For the text-containing cell, return its midpoint in (X, Y) coordinate format. 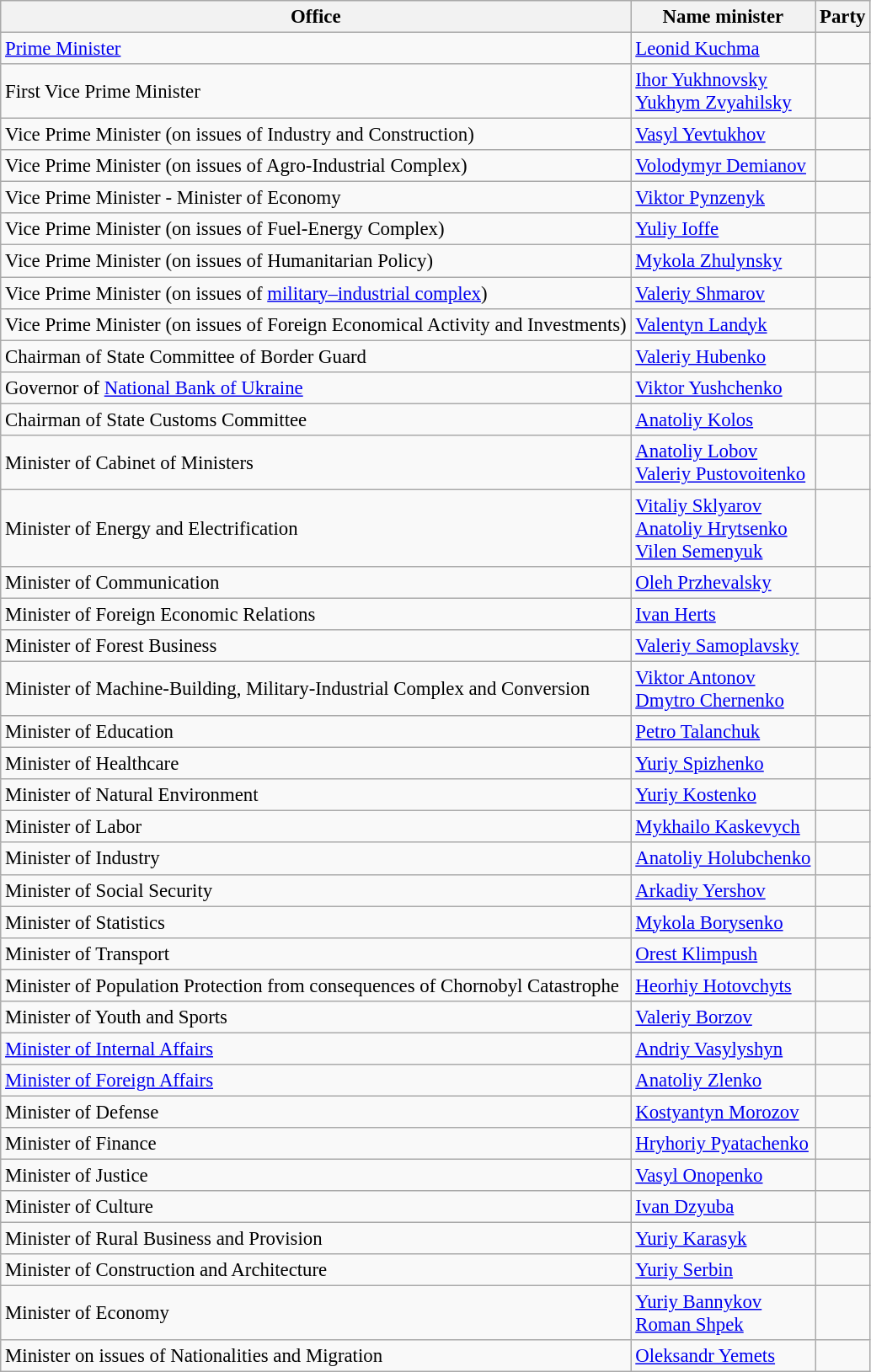
Yuriy Serbin (723, 1270)
Minister of Communication (316, 583)
Minister of Economy (316, 1314)
Vasyl Yevtukhov (723, 135)
Viktor AntonovDmytro Chernenko (723, 689)
Minister of Education (316, 732)
Minister of Construction and Architecture (316, 1270)
Minister of Youth and Sports (316, 1017)
Governor of National Bank of Ukraine (316, 387)
Vasyl Onopenko (723, 1176)
Minister of Internal Affairs (316, 1049)
Anatoliy Zlenko (723, 1081)
Viktor Pynzenyk (723, 198)
Minister of Culture (316, 1207)
Valeriy Hubenko (723, 356)
Chairman of State Committee of Border Guard (316, 356)
Ivan Herts (723, 614)
Vice Prime Minister - Minister of Economy (316, 198)
First Vice Prime Minister (316, 91)
Vice Prime Minister (on issues of Industry and Construction) (316, 135)
Minister of Healthcare (316, 764)
Vice Prime Minister (on issues of Agro-Industrial Complex) (316, 166)
Minister of Machine-Building, Military-Industrial Complex and Conversion (316, 689)
Minister of Finance (316, 1144)
Minister of Transport (316, 953)
Minister of Foreign Economic Relations (316, 614)
Prime Minister (316, 49)
Minister of Cabinet of Ministers (316, 463)
Minister of Population Protection from consequences of Chornobyl Catastrophe (316, 985)
Minister of Labor (316, 827)
Petro Talanchuk (723, 732)
Yuriy Kostenko (723, 795)
Volodymyr Demianov (723, 166)
Office (316, 17)
Minister of Forest Business (316, 646)
Yuriy Karasyk (723, 1239)
Yuriy Spizhenko (723, 764)
Hryhoriy Pyatachenko (723, 1144)
Chairman of State Customs Committee (316, 419)
Viktor Yushchenko (723, 387)
Vice Prime Minister (on issues of military–industrial complex) (316, 293)
Mykhailo Kaskevych (723, 827)
Minister of Industry (316, 859)
Vice Prime Minister (on issues of Fuel-Energy Complex) (316, 230)
Minister of Statistics (316, 922)
Minister of Social Security (316, 890)
Vitaliy SklyarovAnatoliy HrytsenkoVilen Semenyuk (723, 528)
Kostyantyn Morozov (723, 1112)
Vice Prime Minister (on issues of Humanitarian Policy) (316, 261)
Minister of Energy and Electrification (316, 528)
Valeriy Shmarov (723, 293)
Arkadiy Yershov (723, 890)
Ihor YukhnovskyYukhym Zvyahilsky (723, 91)
Heorhiy Hotovchyts (723, 985)
Valeriy Samoplavsky (723, 646)
Valentyn Landyk (723, 324)
Minister of Defense (316, 1112)
Party (842, 17)
Orest Klimpush (723, 953)
Mykola Borysenko (723, 922)
Minister of Foreign Affairs (316, 1081)
Vice Prime Minister (on issues of Foreign Economical Activity and Investments) (316, 324)
Valeriy Borzov (723, 1017)
Minister of Natural Environment (316, 795)
Andriy Vasylyshyn (723, 1049)
Anatoliy Kolos (723, 419)
Ivan Dzyuba (723, 1207)
Anatoliy Holubchenko (723, 859)
Minister of Justice (316, 1176)
Name minister (723, 17)
Leonid Kuchma (723, 49)
Anatoliy LobovValeriy Pustovoitenko (723, 463)
Oleh Przhevalsky (723, 583)
Mykola Zhulynsky (723, 261)
Yuliy Ioffe (723, 230)
Yuriy BannykovRoman Shpek (723, 1314)
Minister of Rural Business and Provision (316, 1239)
